Determine the (x, y) coordinate at the center of the cell enclosing the given text.  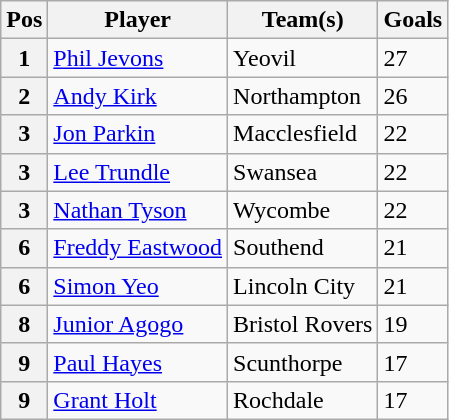
Bristol Rovers (303, 324)
Southend (303, 248)
Lincoln City (303, 286)
Player (138, 20)
Rochdale (303, 400)
27 (413, 58)
Wycombe (303, 210)
26 (413, 96)
Swansea (303, 172)
2 (24, 96)
1 (24, 58)
Macclesfield (303, 134)
Team(s) (303, 20)
Nathan Tyson (138, 210)
Goals (413, 20)
Phil Jevons (138, 58)
Freddy Eastwood (138, 248)
Jon Parkin (138, 134)
Scunthorpe (303, 362)
Paul Hayes (138, 362)
Lee Trundle (138, 172)
8 (24, 324)
Pos (24, 20)
Andy Kirk (138, 96)
19 (413, 324)
Grant Holt (138, 400)
Simon Yeo (138, 286)
Northampton (303, 96)
Junior Agogo (138, 324)
Yeovil (303, 58)
